Output the (x, y) coordinate of the center of the cell containing the given text.  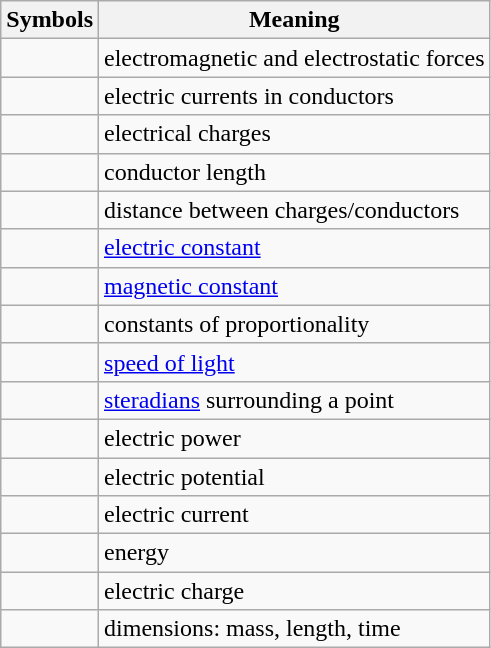
electromagnetic and electrostatic forces (295, 58)
electric currents in conductors (295, 96)
electric charge (295, 591)
electric power (295, 438)
speed of light (295, 362)
distance between charges/conductors (295, 210)
electric current (295, 515)
electric constant (295, 248)
Symbols (50, 20)
steradians surrounding a point (295, 400)
electric potential (295, 477)
constants of proportionality (295, 324)
dimensions: mass, length, time (295, 629)
magnetic constant (295, 286)
Meaning (295, 20)
conductor length (295, 172)
electrical charges (295, 134)
energy (295, 553)
